Scan for the cell matching the given text and deliver its (X, Y) coordinate at center. 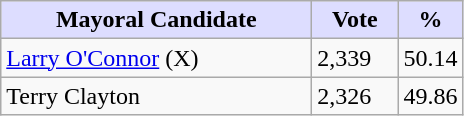
2,339 (355, 58)
% (430, 20)
50.14 (430, 58)
Mayoral Candidate (156, 20)
49.86 (430, 96)
Vote (355, 20)
Terry Clayton (156, 96)
2,326 (355, 96)
Larry O'Connor (X) (156, 58)
